Identify which cell holds the provided text, then report its [x, y] central coordinate. 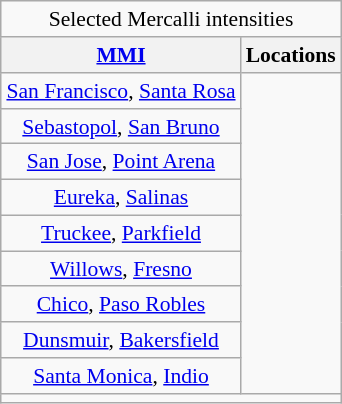
Willows, Fresno [120, 269]
Truckee, Parkfield [120, 233]
Sebastopol, San Bruno [120, 126]
San Francisco, Santa Rosa [120, 91]
Selected Mercalli intensities [170, 19]
San Jose, Point Arena [120, 162]
Eureka, Salinas [120, 197]
Dunsmuir, Bakersfield [120, 340]
MMI [120, 55]
Locations [291, 55]
Santa Monica, Indio [120, 376]
Chico, Paso Robles [120, 304]
